For the text-containing cell, return its midpoint in (x, y) coordinate format. 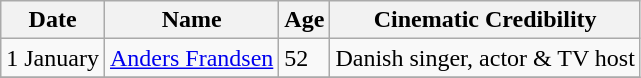
Danish singer, actor & TV host (486, 58)
1 January (53, 58)
52 (304, 58)
Cinematic Credibility (486, 20)
Name (191, 20)
Date (53, 20)
Anders Frandsen (191, 58)
Age (304, 20)
